Return (x, y) of the center of cell containing provided text 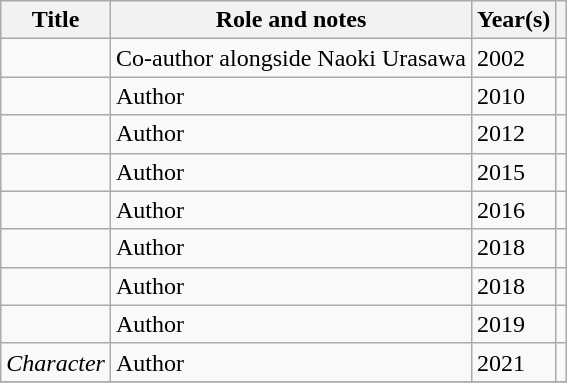
2010 (513, 96)
2019 (513, 324)
2002 (513, 58)
2016 (513, 210)
Co-author alongside Naoki Urasawa (290, 58)
Character (56, 362)
Role and notes (290, 20)
Year(s) (513, 20)
2015 (513, 172)
2021 (513, 362)
Title (56, 20)
2012 (513, 134)
